Search for the cell housing the specified text and yield its (X, Y) center coordinate. 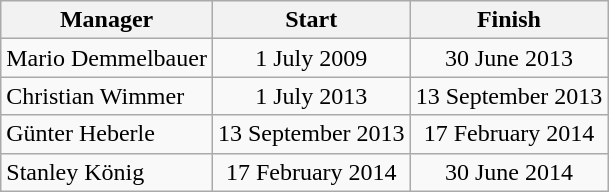
1 July 2009 (311, 58)
Finish (509, 20)
Mario Demmelbauer (107, 58)
Start (311, 20)
Günter Heberle (107, 134)
30 June 2014 (509, 172)
Christian Wimmer (107, 96)
Manager (107, 20)
1 July 2013 (311, 96)
Stanley König (107, 172)
30 June 2013 (509, 58)
